Detect which cell encompasses the target text, then output its [x, y] center coordinate. 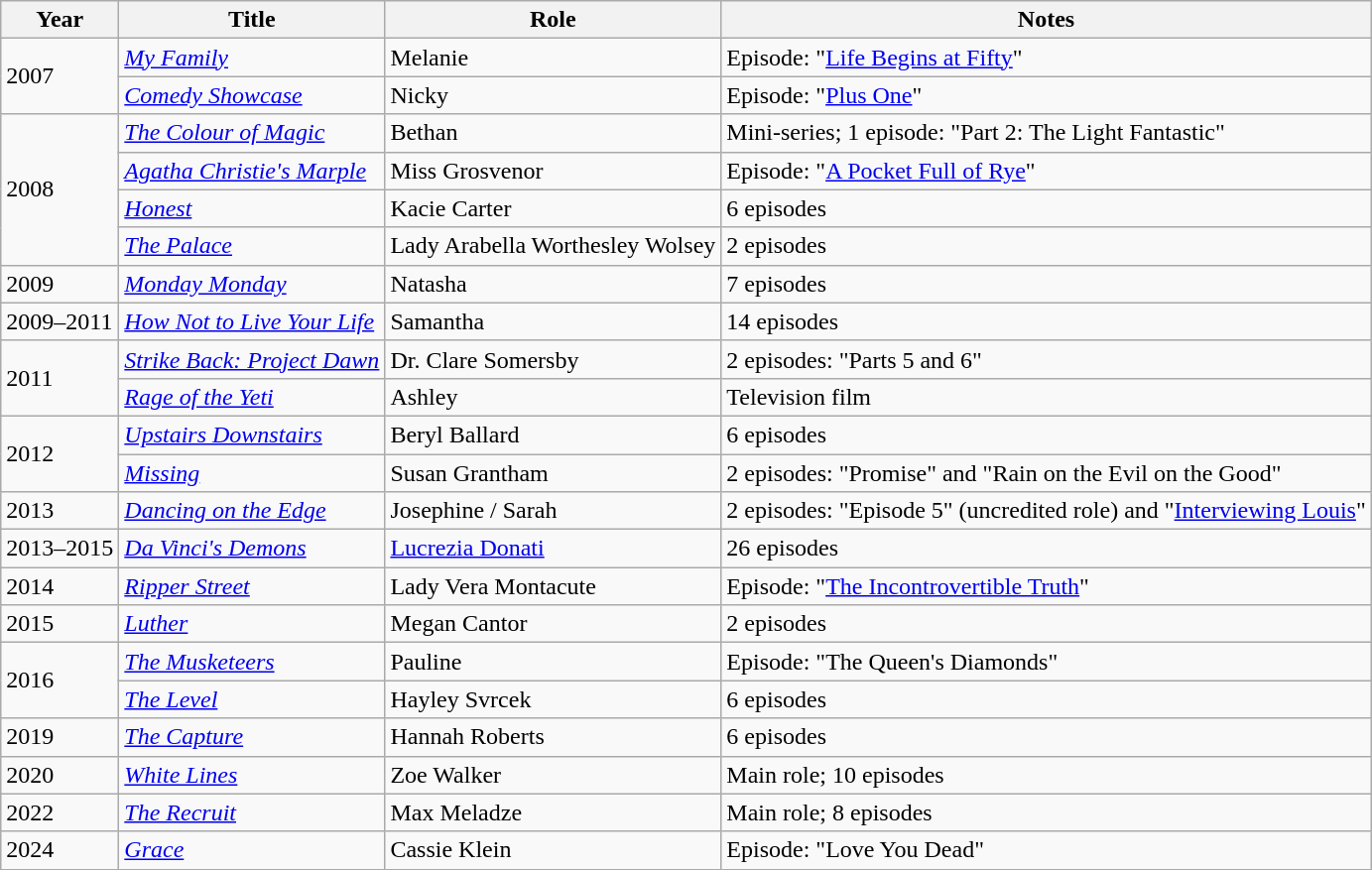
The Musketeers [252, 662]
Comedy Showcase [252, 95]
2 episodes: "Parts 5 and 6" [1046, 359]
Kacie Carter [554, 208]
Natasha [554, 284]
The Recruit [252, 812]
Grace [252, 850]
The Colour of Magic [252, 133]
2014 [60, 586]
2 episodes: "Episode 5" (uncredited role) and "Interviewing Louis" [1046, 511]
26 episodes [1046, 549]
2022 [60, 812]
2015 [60, 624]
Lady Vera Montacute [554, 586]
Pauline [554, 662]
14 episodes [1046, 321]
Dancing on the Edge [252, 511]
2011 [60, 378]
Main role; 10 episodes [1046, 775]
Lucrezia Donati [554, 549]
Strike Back: Project Dawn [252, 359]
2009 [60, 284]
Ashley [554, 397]
Episode: "Life Begins at Fifty" [1046, 58]
Episode: "The Incontrovertible Truth" [1046, 586]
Title [252, 20]
2024 [60, 850]
White Lines [252, 775]
2008 [60, 189]
Agatha Christie's Marple [252, 171]
Zoe Walker [554, 775]
Nicky [554, 95]
Josephine / Sarah [554, 511]
Missing [252, 473]
Dr. Clare Somersby [554, 359]
The Capture [252, 737]
Ripper Street [252, 586]
Upstairs Downstairs [252, 435]
2 episodes: "Promise" and "Rain on the Evil on the Good" [1046, 473]
Mini-series; 1 episode: "Part 2: The Light Fantastic" [1046, 133]
Rage of the Yeti [252, 397]
Megan Cantor [554, 624]
Episode: "A Pocket Full of Rye" [1046, 171]
Monday Monday [252, 284]
Notes [1046, 20]
Episode: "Plus One" [1046, 95]
Da Vinci's Demons [252, 549]
2007 [60, 76]
2012 [60, 453]
Hannah Roberts [554, 737]
How Not to Live Your Life [252, 321]
Lady Arabella Worthesley Wolsey [554, 246]
Max Meladze [554, 812]
Beryl Ballard [554, 435]
2013–2015 [60, 549]
2020 [60, 775]
The Palace [252, 246]
Episode: "The Queen's Diamonds" [1046, 662]
Cassie Klein [554, 850]
Episode: "Love You Dead" [1046, 850]
Luther [252, 624]
Hayley Svrcek [554, 699]
Samantha [554, 321]
7 episodes [1046, 284]
2009–2011 [60, 321]
Honest [252, 208]
Television film [1046, 397]
The Level [252, 699]
2019 [60, 737]
Susan Grantham [554, 473]
Melanie [554, 58]
Year [60, 20]
2013 [60, 511]
Role [554, 20]
Bethan [554, 133]
2016 [60, 681]
Miss Grosvenor [554, 171]
Main role; 8 episodes [1046, 812]
My Family [252, 58]
